Capture the cell that displays the provided text and extract its [X, Y] central coordinate. 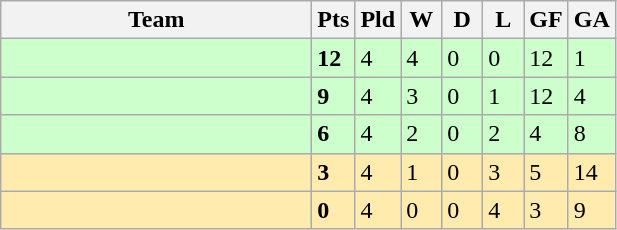
GA [592, 20]
Team [156, 20]
5 [546, 172]
Pld [378, 20]
8 [592, 134]
D [462, 20]
GF [546, 20]
6 [334, 134]
Pts [334, 20]
L [504, 20]
W [422, 20]
14 [592, 172]
